From the cell containing the given text, extract its center point as (X, Y) coordinate. 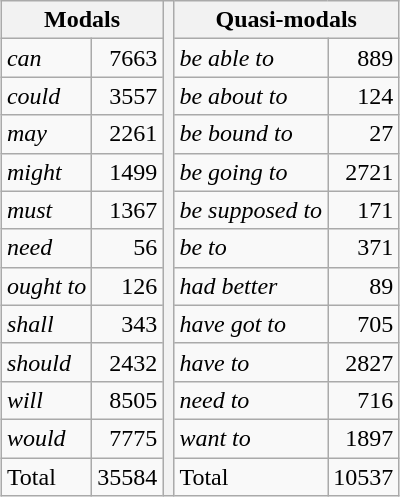
have to (251, 362)
7775 (128, 438)
8505 (128, 400)
could (46, 96)
171 (364, 210)
want to (251, 438)
343 (128, 324)
889 (364, 58)
be to (251, 248)
must (46, 210)
had better (251, 286)
be able to (251, 58)
should (46, 362)
be supposed to (251, 210)
may (46, 134)
89 (364, 286)
1367 (128, 210)
be about to (251, 96)
shall (46, 324)
27 (364, 134)
716 (364, 400)
would (46, 438)
56 (128, 248)
35584 (128, 477)
be bound to (251, 134)
need (46, 248)
Quasi-modals (286, 20)
can (46, 58)
be going to (251, 172)
need to (251, 400)
10537 (364, 477)
Modals (82, 20)
371 (364, 248)
2261 (128, 134)
124 (364, 96)
3557 (128, 96)
1499 (128, 172)
2432 (128, 362)
705 (364, 324)
2827 (364, 362)
2721 (364, 172)
7663 (128, 58)
have got to (251, 324)
1897 (364, 438)
will (46, 400)
126 (128, 286)
ought to (46, 286)
might (46, 172)
